For the text-containing cell, return its midpoint in [X, Y] coordinate format. 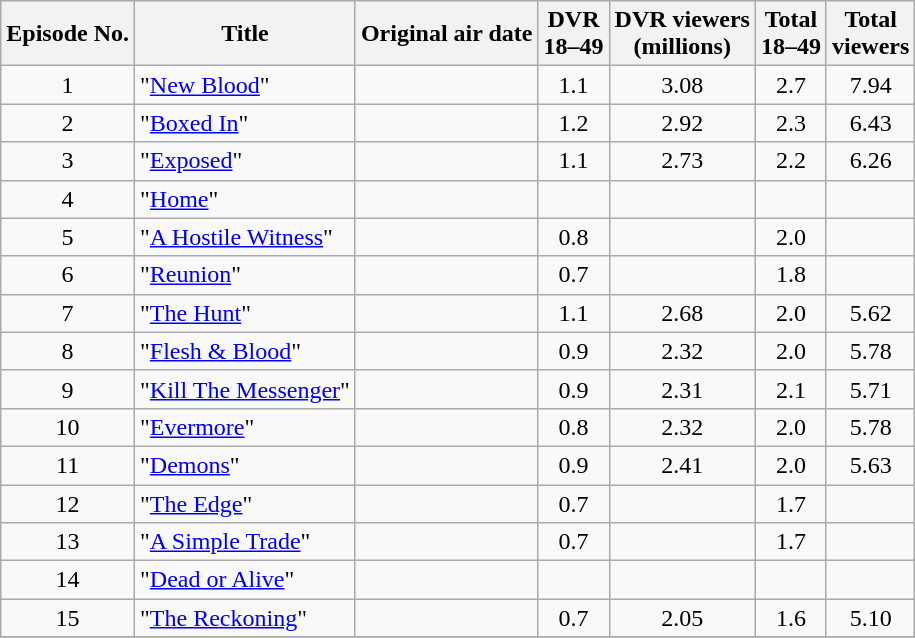
6.26 [870, 161]
"Home" [246, 199]
14 [68, 580]
2.41 [682, 465]
"Flesh & Blood" [246, 351]
1 [68, 85]
5.71 [870, 389]
1.6 [790, 618]
Title [246, 34]
6 [68, 275]
"A Hostile Witness" [246, 237]
"Evermore" [246, 427]
2.73 [682, 161]
Total18–49 [790, 34]
2.3 [790, 123]
"The Hunt" [246, 313]
5.63 [870, 465]
13 [68, 542]
5.62 [870, 313]
DVR18–49 [574, 34]
"Dead or Alive" [246, 580]
"Boxed In" [246, 123]
"The Edge" [246, 503]
2.92 [682, 123]
9 [68, 389]
11 [68, 465]
Episode No. [68, 34]
5.10 [870, 618]
"The Reckoning" [246, 618]
2.1 [790, 389]
5 [68, 237]
"A Simple Trade" [246, 542]
8 [68, 351]
DVR viewers(millions) [682, 34]
2 [68, 123]
1.8 [790, 275]
2.31 [682, 389]
6.43 [870, 123]
3.08 [682, 85]
4 [68, 199]
10 [68, 427]
2.68 [682, 313]
Original air date [446, 34]
"Kill The Messenger" [246, 389]
12 [68, 503]
15 [68, 618]
"New Blood" [246, 85]
2.05 [682, 618]
3 [68, 161]
"Exposed" [246, 161]
2.7 [790, 85]
"Reunion" [246, 275]
"Demons" [246, 465]
2.2 [790, 161]
7 [68, 313]
7.94 [870, 85]
Totalviewers [870, 34]
1.2 [574, 123]
